For the text-containing cell, return its midpoint in (x, y) coordinate format. 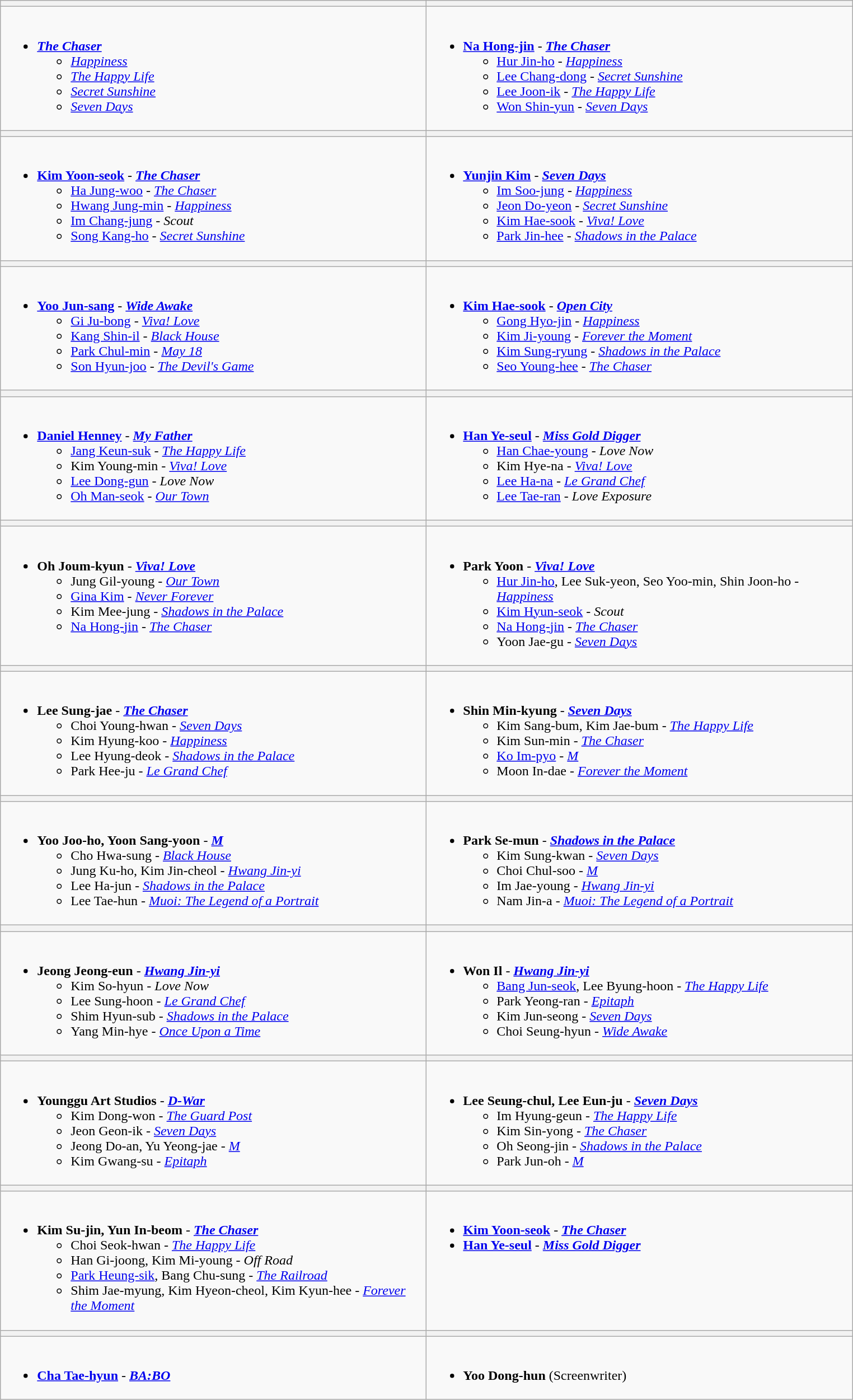
Yunjin Kim - Seven DaysIm Soo-jung - HappinessJeon Do-yeon - Secret SunshineKim Hae-sook - Viva! LovePark Jin-hee - Shadows in the Palace (639, 198)
Yoo Dong-hun (Screenwriter) (639, 1368)
Daniel Henney - My FatherJang Keun-suk - The Happy LifeKim Young-min - Viva! LoveLee Dong-gun - Love NowOh Man-seok - Our Town (214, 458)
Jeong Jeong-eun - Hwang Jin-yiKim So-hyun - Love NowLee Sung-hoon - Le Grand ChefShim Hyun-sub - Shadows in the PalaceYang Min-hye - Once Upon a Time (214, 993)
Kim Yoon-seok - The ChaserHa Jung-woo - The ChaserHwang Jung-min - HappinessIm Chang-jung - ScoutSong Kang-ho - Secret Sunshine (214, 198)
Kim Hae-sook - Open CityGong Hyo-jin - HappinessKim Ji-young - Forever the MomentKim Sung-ryung - Shadows in the PalaceSeo Young-hee - The Chaser (639, 328)
Younggu Art Studios - D-WarKim Dong-won - The Guard PostJeon Geon-ik - Seven DaysJeong Do-an, Yu Yeong-jae - MKim Gwang-su - Epitaph (214, 1123)
Park Se-mun - Shadows in the PalaceKim Sung-kwan - Seven DaysChoi Chul-soo - MIm Jae-young - Hwang Jin-yiNam Jin-a - Muoi: The Legend of a Portrait (639, 863)
Han Ye-seul - Miss Gold DiggerHan Chae-young - Love NowKim Hye-na - Viva! LoveLee Ha-na - Le Grand ChefLee Tae-ran - Love Exposure (639, 458)
The ChaserHappinessThe Happy LifeSecret SunshineSeven Days (214, 68)
Lee Seung-chul, Lee Eun-ju - Seven DaysIm Hyung-geun - The Happy LifeKim Sin-yong - The ChaserOh Seong-jin - Shadows in the PalacePark Jun-oh - M (639, 1123)
Yoo Jun-sang - Wide AwakeGi Ju-bong - Viva! LoveKang Shin-il - Black HousePark Chul-min - May 18Son Hyun-joo - The Devil's Game (214, 328)
Lee Sung-jae - The ChaserChoi Young-hwan - Seven DaysKim Hyung-koo - HappinessLee Hyung-deok - Shadows in the PalacePark Hee-ju - Le Grand Chef (214, 733)
Oh Joum-kyun - Viva! LoveJung Gil-young - Our TownGina Kim - Never ForeverKim Mee-jung - Shadows in the PalaceNa Hong-jin - The Chaser (214, 596)
Na Hong-jin - The ChaserHur Jin-ho - HappinessLee Chang-dong - Secret SunshineLee Joon-ik - The Happy LifeWon Shin-yun - Seven Days (639, 68)
Won Il - Hwang Jin-yiBang Jun-seok, Lee Byung-hoon - The Happy LifePark Yeong-ran - EpitaphKim Jun-seong - Seven DaysChoi Seung-hyun - Wide Awake (639, 993)
Kim Yoon-seok - The ChaserHan Ye-seul - Miss Gold Digger (639, 1261)
Cha Tae-hyun - BA:BO (214, 1368)
Shin Min-kyung - Seven DaysKim Sang-bum, Kim Jae-bum - The Happy LifeKim Sun-min - The ChaserKo Im-pyo - MMoon In-dae - Forever the Moment (639, 733)
